Return (x, y) of the center of cell containing provided text 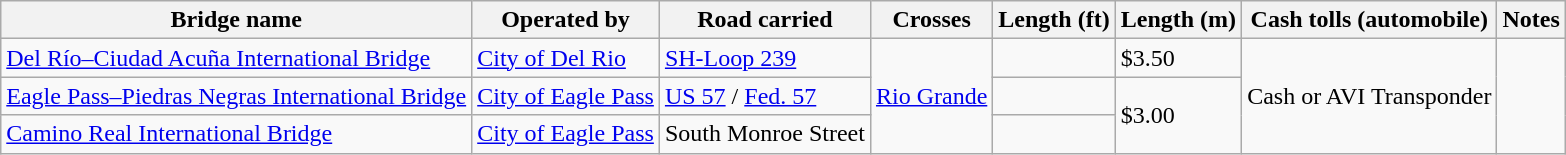
Road carried (764, 20)
Cash or AVI Transponder (1370, 96)
Operated by (566, 20)
Eagle Pass–Piedras Negras International Bridge (236, 96)
Cash tolls (automobile) (1370, 20)
South Monroe Street (764, 134)
US 57 / Fed. 57 (764, 96)
City of Del Rio (566, 58)
Del Río–Ciudad Acuña International Bridge (236, 58)
Length (ft) (1054, 20)
$3.50 (1178, 58)
Camino Real International Bridge (236, 134)
Length (m) (1178, 20)
$3.00 (1178, 115)
Bridge name (236, 20)
SH-Loop 239 (764, 58)
Notes (1531, 20)
Rio Grande (931, 96)
Crosses (931, 20)
